Extract the (x, y) coordinate from the center of the cell holding the provided text.  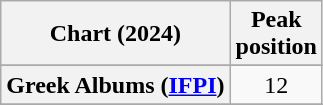
Chart (2024) (116, 34)
Greek Albums (IFPI) (116, 85)
Peak position (276, 34)
12 (276, 85)
